Capture the cell that displays the provided text and extract its (x, y) central coordinate. 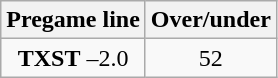
Over/under (210, 20)
TXST –2.0 (74, 58)
Pregame line (74, 20)
52 (210, 58)
